From the cell containing the given text, extract its center point as (X, Y) coordinate. 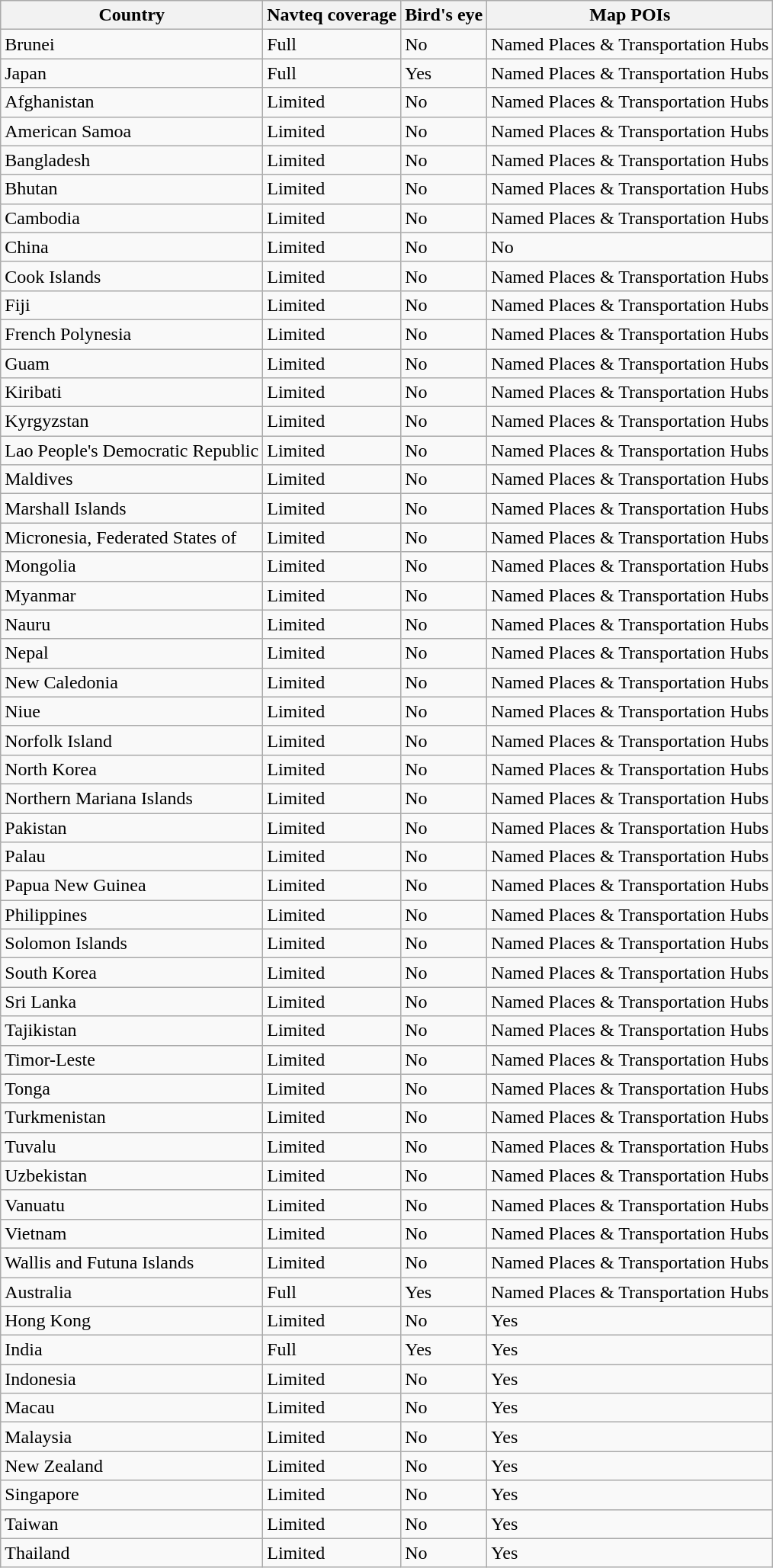
Sri Lanka (132, 1002)
Brunei (132, 44)
New Caledonia (132, 682)
Marshall Islands (132, 508)
Afghanistan (132, 102)
Maldives (132, 479)
Bangladesh (132, 160)
Hong Kong (132, 1321)
Thailand (132, 1553)
North Korea (132, 769)
New Zealand (132, 1466)
Australia (132, 1292)
Singapore (132, 1495)
Turkmenistan (132, 1117)
American Samoa (132, 131)
Kyrgyzstan (132, 422)
Mongolia (132, 566)
Nauru (132, 624)
Macau (132, 1408)
Fiji (132, 305)
Vanuatu (132, 1204)
Wallis and Futuna Islands (132, 1262)
Tonga (132, 1089)
Navteq coverage (332, 15)
Northern Mariana Islands (132, 798)
India (132, 1350)
Tuvalu (132, 1146)
Uzbekistan (132, 1175)
Solomon Islands (132, 944)
Cook Islands (132, 276)
Tajikistan (132, 1031)
Bhutan (132, 189)
Country (132, 15)
Norfolk Island (132, 740)
Guam (132, 364)
South Korea (132, 973)
Pakistan (132, 827)
Timor-Leste (132, 1060)
Bird's eye (444, 15)
Philippines (132, 915)
Indonesia (132, 1379)
Kiribati (132, 393)
Palau (132, 857)
Papua New Guinea (132, 886)
Micronesia, Federated States of (132, 537)
Taiwan (132, 1524)
Vietnam (132, 1233)
French Polynesia (132, 334)
Japan (132, 73)
Malaysia (132, 1437)
Lao People's Democratic Republic (132, 451)
Cambodia (132, 218)
China (132, 247)
Myanmar (132, 595)
Map POIs (630, 15)
Nepal (132, 653)
Niue (132, 711)
